Capture the cell that displays the provided text and extract its (x, y) central coordinate. 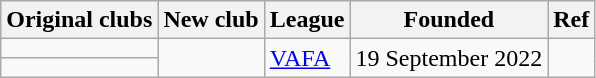
Founded (449, 20)
New club (211, 20)
19 September 2022 (449, 58)
Original clubs (80, 20)
League (307, 20)
VAFA (307, 58)
Ref (572, 20)
